For the text-containing cell, return its midpoint in [x, y] coordinate format. 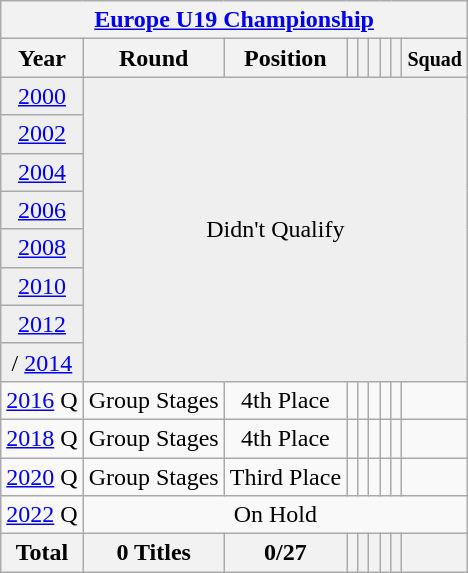
Didn't Qualify [275, 229]
2008 [42, 248]
Third Place [285, 477]
2012 [42, 324]
Position [285, 58]
Round [154, 58]
2022 Q [42, 515]
2010 [42, 286]
On Hold [275, 515]
2004 [42, 172]
Total [42, 553]
2006 [42, 210]
Squad [435, 58]
2002 [42, 134]
0 Titles [154, 553]
Europe U19 Championship [234, 20]
2018 Q [42, 438]
2016 Q [42, 400]
/ 2014 [42, 362]
Year [42, 58]
2020 Q [42, 477]
0/27 [285, 553]
2000 [42, 96]
